Identify which cell holds the provided text, then report its [x, y] central coordinate. 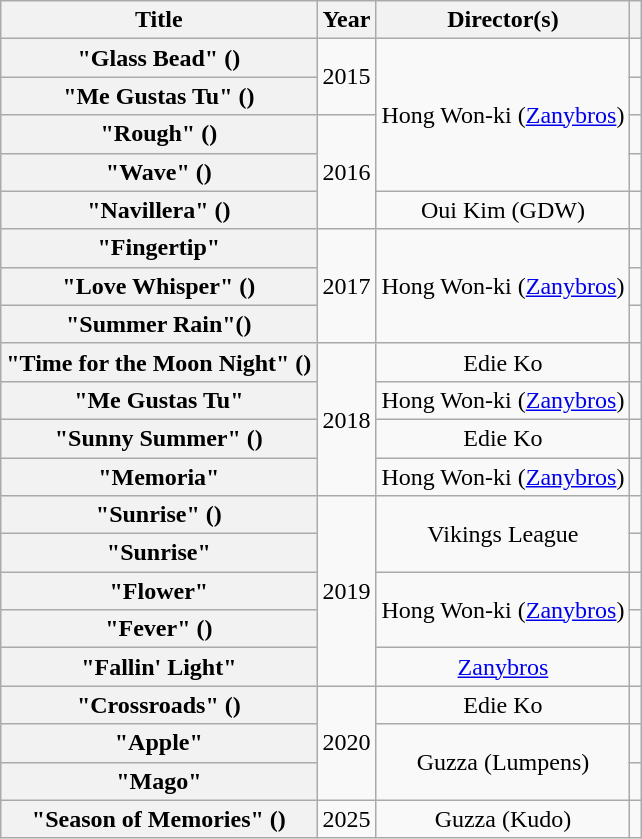
Year [346, 20]
"Navillera" () [159, 210]
"Sunrise" () [159, 515]
"Sunrise" [159, 553]
Guzza (Kudo) [503, 819]
"Me Gustas Tu" () [159, 96]
"Flower" [159, 591]
"Fingertip" [159, 248]
"Me Gustas Tu" [159, 400]
"Rough" () [159, 134]
2017 [346, 286]
"Sunny Summer" () [159, 438]
Title [159, 20]
2019 [346, 591]
Zanybros [503, 667]
"Fallin' Light" [159, 667]
2016 [346, 172]
2020 [346, 743]
Director(s) [503, 20]
2018 [346, 419]
"Glass Bead" () [159, 58]
"Apple" [159, 743]
2025 [346, 819]
"Summer Rain"() [159, 324]
"Fever" () [159, 629]
"Wave" () [159, 172]
"Crossroads" () [159, 705]
"Memoria" [159, 477]
"Love Whisper" () [159, 286]
Guzza (Lumpens) [503, 762]
2015 [346, 77]
"Season of Memories" () [159, 819]
"Mago" [159, 781]
Oui Kim (GDW) [503, 210]
Vikings League [503, 534]
"Time for the Moon Night" () [159, 362]
